Determine the (X, Y) coordinate at the center of the cell enclosing the given text.  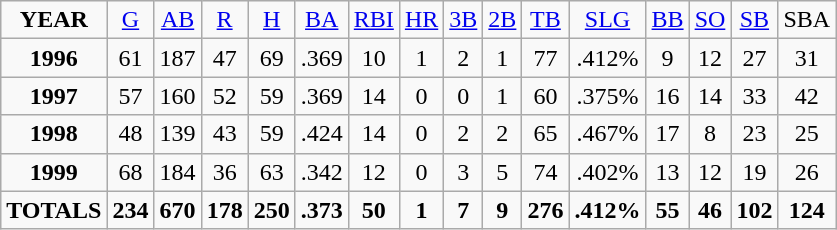
2B (502, 20)
7 (464, 210)
BB (668, 20)
G (130, 20)
TOTALS (54, 210)
55 (668, 210)
17 (668, 134)
276 (546, 210)
TB (546, 20)
63 (272, 172)
.467% (608, 134)
13 (668, 172)
184 (178, 172)
234 (130, 210)
139 (178, 134)
57 (130, 96)
.373 (322, 210)
26 (807, 172)
74 (546, 172)
5 (502, 172)
27 (754, 58)
46 (710, 210)
36 (224, 172)
SO (710, 20)
8 (710, 134)
102 (754, 210)
SB (754, 20)
25 (807, 134)
1997 (54, 96)
SLG (608, 20)
65 (546, 134)
YEAR (54, 20)
47 (224, 58)
.375% (608, 96)
68 (130, 172)
HR (421, 20)
.424 (322, 134)
69 (272, 58)
1998 (54, 134)
SBA (807, 20)
1999 (54, 172)
3 (464, 172)
10 (374, 58)
124 (807, 210)
1996 (54, 58)
60 (546, 96)
52 (224, 96)
.342 (322, 172)
42 (807, 96)
670 (178, 210)
RBI (374, 20)
250 (272, 210)
77 (546, 58)
31 (807, 58)
H (272, 20)
.402% (608, 172)
16 (668, 96)
43 (224, 134)
23 (754, 134)
50 (374, 210)
AB (178, 20)
178 (224, 210)
3B (464, 20)
33 (754, 96)
160 (178, 96)
BA (322, 20)
19 (754, 172)
187 (178, 58)
R (224, 20)
61 (130, 58)
48 (130, 134)
